Search for the cell housing the specified text and yield its (X, Y) center coordinate. 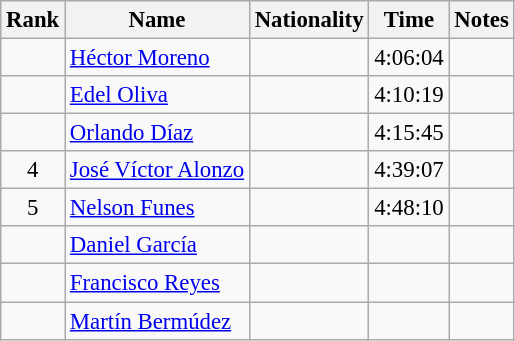
4:10:19 (409, 95)
Daniel García (158, 245)
4:39:07 (409, 170)
Orlando Díaz (158, 133)
Notes (482, 20)
4 (33, 170)
Name (158, 20)
José Víctor Alonzo (158, 170)
4:15:45 (409, 133)
4:06:04 (409, 58)
Héctor Moreno (158, 58)
Nationality (308, 20)
Nelson Funes (158, 208)
Francisco Reyes (158, 283)
4:48:10 (409, 208)
5 (33, 208)
Rank (33, 20)
Edel Oliva (158, 95)
Time (409, 20)
Martín Bermúdez (158, 321)
